Search for the cell housing the specified text and yield its [X, Y] center coordinate. 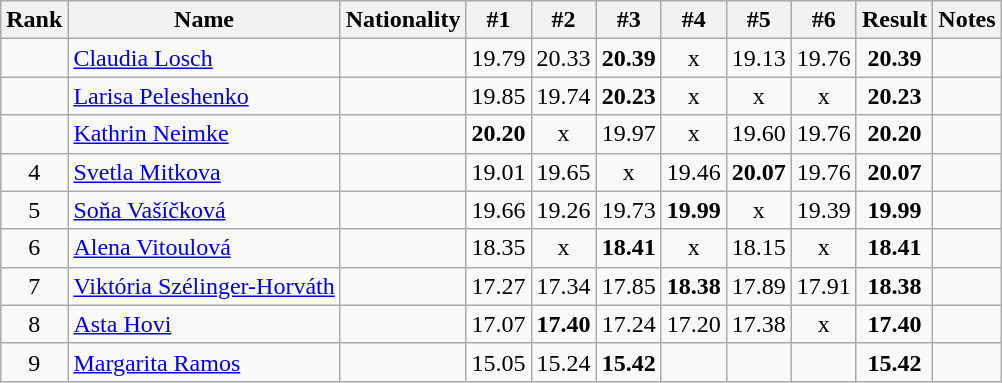
17.89 [758, 286]
Viktória Szélinger-Horváth [204, 286]
#3 [628, 20]
17.20 [694, 324]
18.35 [498, 248]
19.73 [628, 210]
Name [204, 20]
Nationality [403, 20]
15.05 [498, 362]
19.13 [758, 58]
Margarita Ramos [204, 362]
Soňa Vašíčková [204, 210]
19.60 [758, 134]
17.27 [498, 286]
4 [34, 172]
9 [34, 362]
18.15 [758, 248]
19.85 [498, 96]
19.65 [564, 172]
17.91 [824, 286]
19.66 [498, 210]
#5 [758, 20]
Alena Vitoulová [204, 248]
17.38 [758, 324]
5 [34, 210]
19.26 [564, 210]
6 [34, 248]
Rank [34, 20]
#1 [498, 20]
Larisa Peleshenko [204, 96]
Notes [967, 20]
19.79 [498, 58]
8 [34, 324]
19.74 [564, 96]
17.07 [498, 324]
20.33 [564, 58]
17.24 [628, 324]
Asta Hovi [204, 324]
19.46 [694, 172]
Kathrin Neimke [204, 134]
17.34 [564, 286]
Svetla Mitkova [204, 172]
Claudia Losch [204, 58]
#6 [824, 20]
7 [34, 286]
19.39 [824, 210]
#4 [694, 20]
Result [894, 20]
17.85 [628, 286]
15.24 [564, 362]
19.97 [628, 134]
#2 [564, 20]
19.01 [498, 172]
